Locate the cell with the specified text and output its (X, Y) center coordinate. 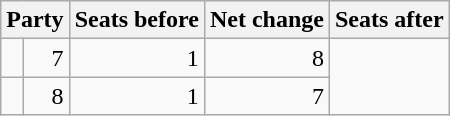
Seats before (136, 20)
Party (35, 20)
Net change (266, 20)
Seats after (389, 20)
